Capture the cell that displays the provided text and extract its (X, Y) central coordinate. 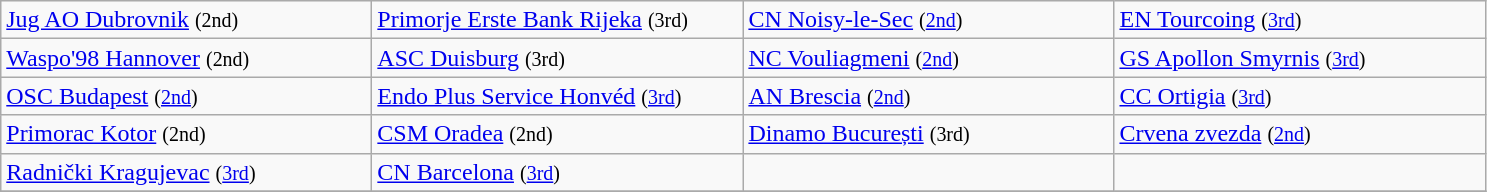
Dinamo București (3rd) (928, 134)
Endo Plus Service Honvéd (3rd) (558, 96)
CN Noisy-le-Sec (2nd) (928, 20)
Primorac Kotor (2nd) (186, 134)
AN Brescia (2nd) (928, 96)
OSC Budapest (2nd) (186, 96)
CC Ortigia (3rd) (1300, 96)
GS Apollon Smyrnis (3rd) (1300, 58)
NC Vouliagmeni (2nd) (928, 58)
Crvena zvezda (2nd) (1300, 134)
Jug AO Dubrovnik (2nd) (186, 20)
CN Barcelona (3rd) (558, 172)
EN Tourcoing (3rd) (1300, 20)
CSM Oradea (2nd) (558, 134)
Primorje Erste Bank Rijeka (3rd) (558, 20)
Radnički Kragujevac (3rd) (186, 172)
Waspo'98 Hannover (2nd) (186, 58)
ASC Duisburg (3rd) (558, 58)
